For the text-containing cell, return its midpoint in (X, Y) coordinate format. 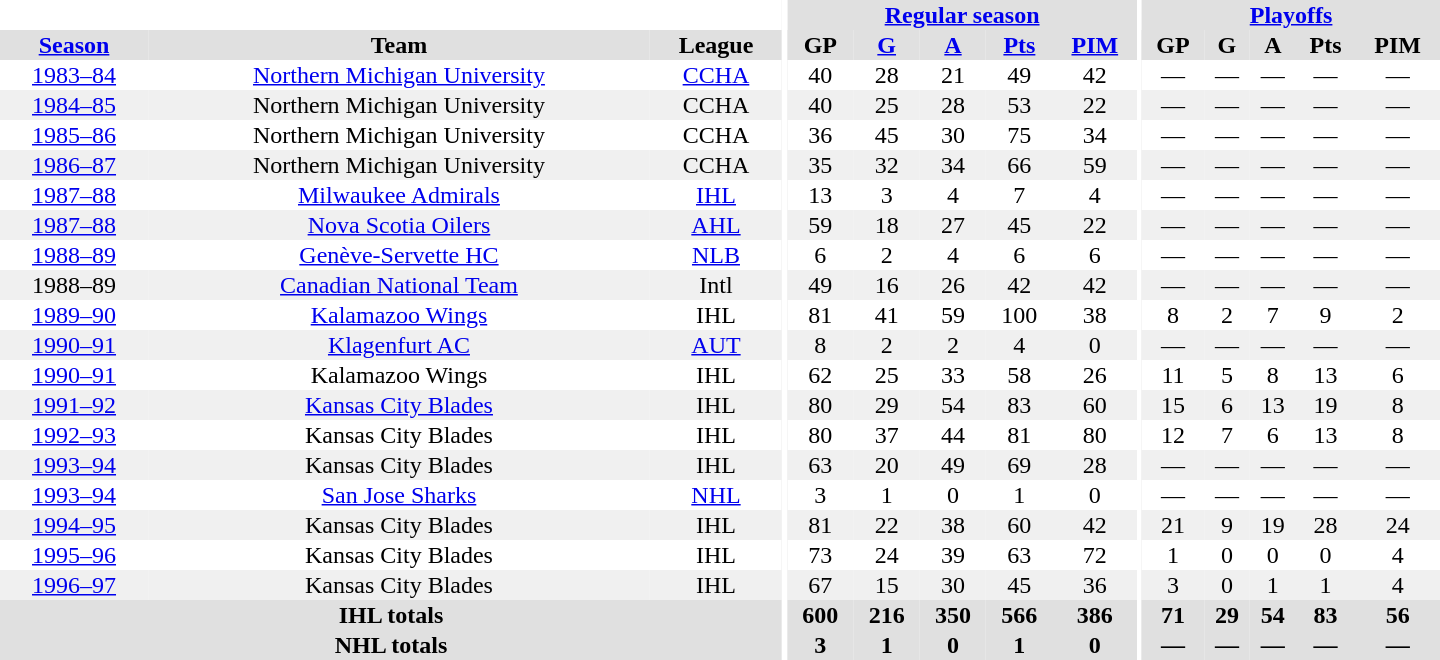
1992–93 (74, 435)
100 (1019, 315)
56 (1398, 615)
5 (1227, 375)
1984–85 (74, 105)
11 (1173, 375)
Nova Scotia Oilers (399, 225)
41 (887, 315)
75 (1019, 135)
32 (887, 165)
566 (1019, 615)
1985–86 (74, 135)
1996–97 (74, 585)
73 (820, 555)
Season (74, 45)
Genève-Servette HC (399, 255)
66 (1019, 165)
27 (953, 225)
44 (953, 435)
1991–92 (74, 405)
37 (887, 435)
386 (1095, 615)
1986–87 (74, 165)
NHL totals (391, 645)
1995–96 (74, 555)
350 (953, 615)
67 (820, 585)
Klagenfurt AC (399, 345)
Milwaukee Admirals (399, 195)
72 (1095, 555)
62 (820, 375)
IHL totals (391, 615)
53 (1019, 105)
20 (887, 465)
216 (887, 615)
600 (820, 615)
35 (820, 165)
1983–84 (74, 75)
League (716, 45)
58 (1019, 375)
NLB (716, 255)
71 (1173, 615)
33 (953, 375)
NHL (716, 495)
Playoffs (1291, 15)
San Jose Sharks (399, 495)
Intl (716, 285)
AUT (716, 345)
Regular season (962, 15)
Team (399, 45)
16 (887, 285)
1989–90 (74, 315)
1994–95 (74, 525)
18 (887, 225)
39 (953, 555)
AHL (716, 225)
12 (1173, 435)
Canadian National Team (399, 285)
69 (1019, 465)
